Pinpoint the cell where the given text exists, returning its [X, Y] midpoint coordinate. 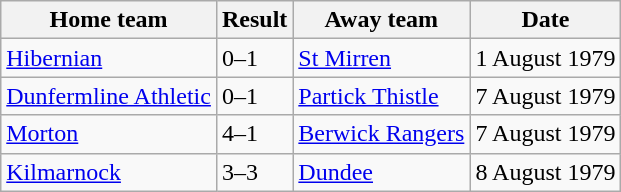
8 August 1979 [546, 172]
Hibernian [109, 58]
St Mirren [382, 58]
Dunfermline Athletic [109, 96]
Home team [109, 20]
Morton [109, 134]
Kilmarnock [109, 172]
Result [254, 20]
Berwick Rangers [382, 134]
Away team [382, 20]
1 August 1979 [546, 58]
Dundee [382, 172]
4–1 [254, 134]
Date [546, 20]
Partick Thistle [382, 96]
3–3 [254, 172]
